Search for the cell housing the specified text and yield its [x, y] center coordinate. 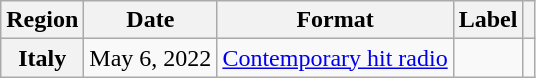
Label [488, 20]
Region [42, 20]
May 6, 2022 [150, 58]
Contemporary hit radio [335, 58]
Format [335, 20]
Date [150, 20]
Italy [42, 58]
